From the cell containing the given text, extract its center point as (x, y) coordinate. 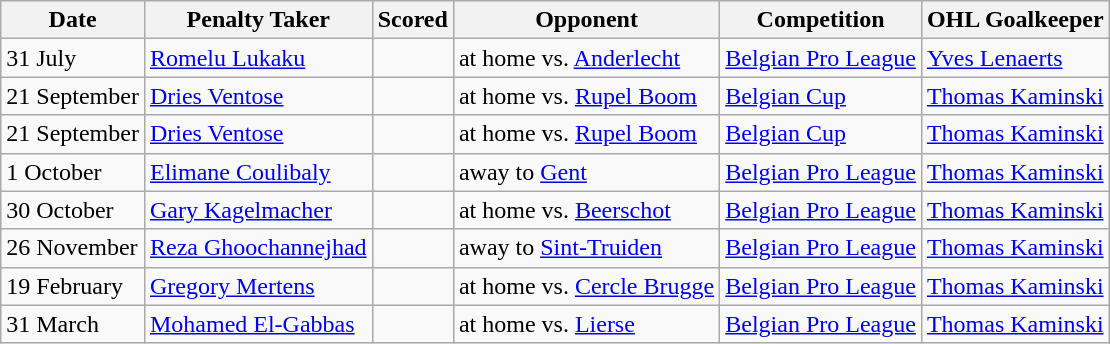
Romelu Lukaku (258, 58)
Gregory Mertens (258, 286)
Mohamed El-Gabbas (258, 324)
31 March (73, 324)
Competition (821, 20)
away to Gent (586, 172)
Yves Lenaerts (1015, 58)
Penalty Taker (258, 20)
Date (73, 20)
26 November (73, 248)
away to Sint-Truiden (586, 248)
at home vs. Beerschot (586, 210)
Opponent (586, 20)
19 February (73, 286)
OHL Goalkeeper (1015, 20)
31 July (73, 58)
Gary Kagelmacher (258, 210)
1 October (73, 172)
Reza Ghoochannejhad (258, 248)
Scored (412, 20)
at home vs. Lierse (586, 324)
at home vs. Anderlecht (586, 58)
30 October (73, 210)
Elimane Coulibaly (258, 172)
at home vs. Cercle Brugge (586, 286)
